Locate the cell with the specified text and output its (X, Y) center coordinate. 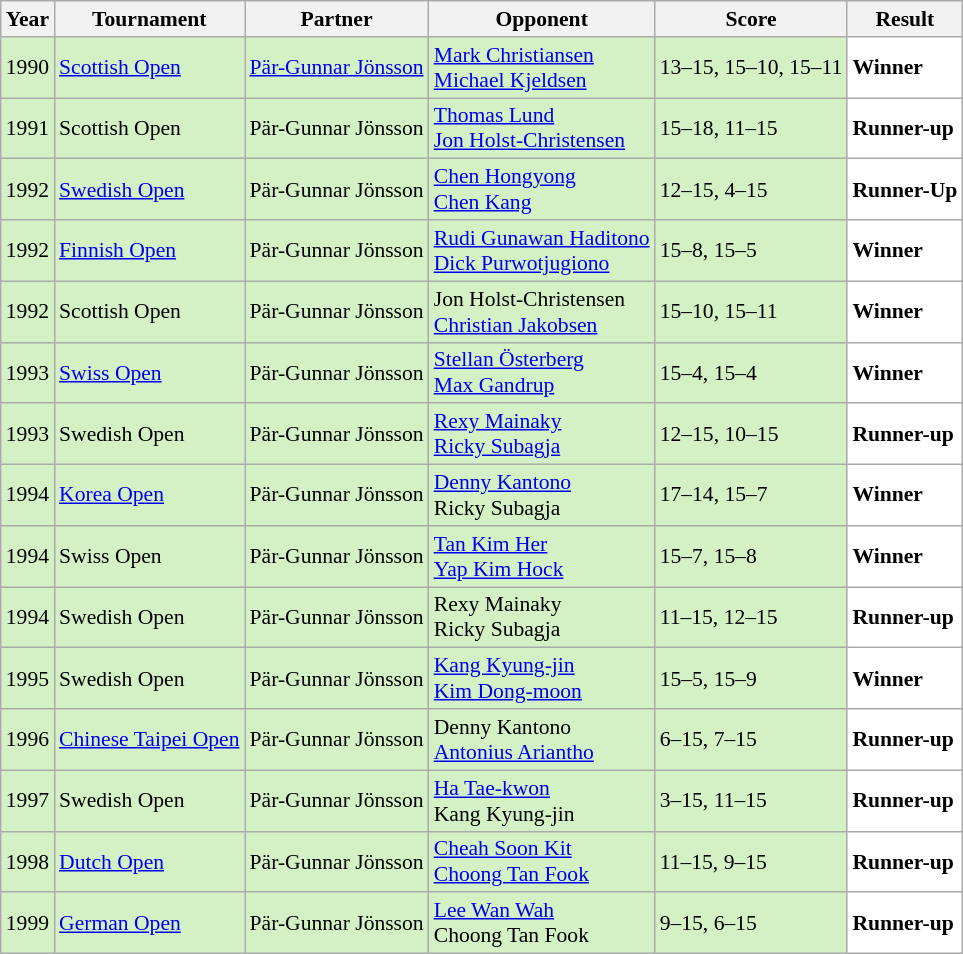
1995 (28, 678)
Finnish Open (149, 250)
Rudi Gunawan Haditono Dick Purwotjugiono (542, 250)
1997 (28, 800)
Chen Hongyong Chen Kang (542, 190)
15–4, 15–4 (752, 372)
15–7, 15–8 (752, 556)
15–18, 11–15 (752, 128)
Kang Kyung-jin Kim Dong-moon (542, 678)
German Open (149, 924)
15–5, 15–9 (752, 678)
9–15, 6–15 (752, 924)
6–15, 7–15 (752, 740)
Denny Kantono Ricky Subagja (542, 496)
12–15, 4–15 (752, 190)
Tournament (149, 19)
Lee Wan Wah Choong Tan Fook (542, 924)
15–10, 15–11 (752, 312)
Opponent (542, 19)
3–15, 11–15 (752, 800)
13–15, 15–10, 15–11 (752, 68)
1990 (28, 68)
15–8, 15–5 (752, 250)
Cheah Soon Kit Choong Tan Fook (542, 862)
Thomas Lund Jon Holst-Christensen (542, 128)
1991 (28, 128)
11–15, 12–15 (752, 618)
Korea Open (149, 496)
1998 (28, 862)
Chinese Taipei Open (149, 740)
Result (904, 19)
1999 (28, 924)
Partner (336, 19)
Runner-Up (904, 190)
Stellan Österberg Max Gandrup (542, 372)
11–15, 9–15 (752, 862)
1996 (28, 740)
Ha Tae-kwon Kang Kyung-jin (542, 800)
Year (28, 19)
Jon Holst-Christensen Christian Jakobsen (542, 312)
Score (752, 19)
17–14, 15–7 (752, 496)
Denny Kantono Antonius Ariantho (542, 740)
Tan Kim Her Yap Kim Hock (542, 556)
12–15, 10–15 (752, 434)
Dutch Open (149, 862)
Mark Christiansen Michael Kjeldsen (542, 68)
